Locate the cell with the specified text and output its [x, y] center coordinate. 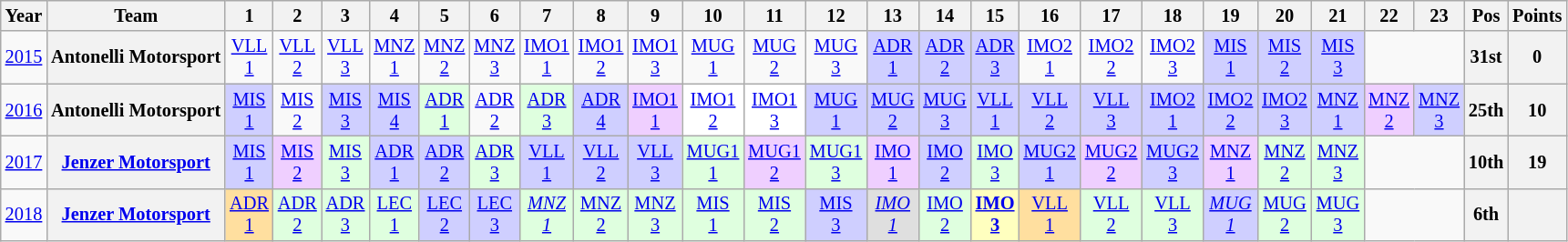
Points [1537, 15]
20 [1285, 15]
11 [774, 15]
MIS4 [394, 110]
5 [445, 15]
LEC3 [494, 215]
14 [944, 15]
13 [893, 15]
2018 [24, 215]
16 [1050, 15]
18 [1172, 15]
3 [346, 15]
6 [494, 15]
2016 [24, 110]
17 [1112, 15]
MUG22 [1112, 162]
2017 [24, 162]
31st [1486, 57]
MUG23 [1172, 162]
MUG21 [1050, 162]
9 [655, 15]
6th [1486, 215]
8 [601, 15]
15 [995, 15]
7 [547, 15]
10th [1486, 162]
23 [1440, 15]
22 [1389, 15]
21 [1337, 15]
Pos [1486, 15]
MUG11 [712, 162]
Year [24, 15]
0 [1537, 57]
2 [297, 15]
1 [250, 15]
MUG13 [836, 162]
LEC2 [445, 215]
12 [836, 15]
4 [394, 15]
ADR4 [601, 110]
LEC1 [394, 215]
2015 [24, 57]
25th [1486, 110]
MUG12 [774, 162]
Team [136, 15]
